Capture the cell that displays the provided text and extract its (x, y) central coordinate. 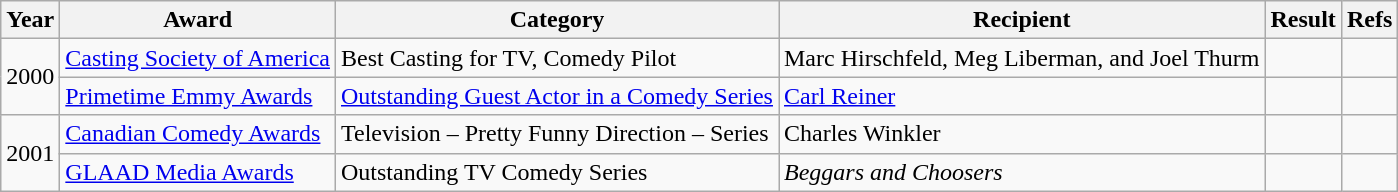
Casting Society of America (198, 58)
GLAAD Media Awards (198, 172)
Primetime Emmy Awards (198, 96)
Recipient (1021, 20)
2000 (30, 77)
Outstanding TV Comedy Series (556, 172)
Year (30, 20)
Refs (1369, 20)
Television – Pretty Funny Direction – Series (556, 134)
Outstanding Guest Actor in a Comedy Series (556, 96)
Result (1303, 20)
2001 (30, 153)
Carl Reiner (1021, 96)
Category (556, 20)
Canadian Comedy Awards (198, 134)
Award (198, 20)
Charles Winkler (1021, 134)
Beggars and Choosers (1021, 172)
Marc Hirschfeld, Meg Liberman, and Joel Thurm (1021, 58)
Best Casting for TV, Comedy Pilot (556, 58)
